Determine the [x, y] coordinate at the center of the cell enclosing the given text.  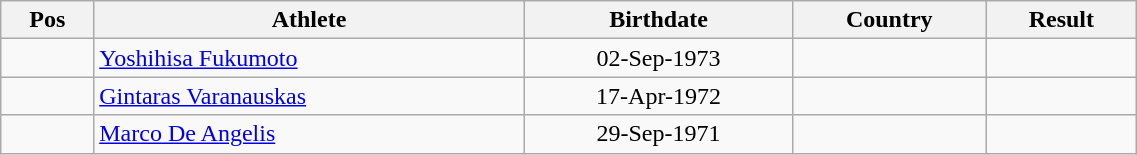
Yoshihisa Fukumoto [310, 58]
Marco De Angelis [310, 134]
Birthdate [658, 20]
Country [890, 20]
Result [1062, 20]
Athlete [310, 20]
Gintaras Varanauskas [310, 96]
17-Apr-1972 [658, 96]
29-Sep-1971 [658, 134]
Pos [48, 20]
02-Sep-1973 [658, 58]
